Extract the (x, y) coordinate from the center of the cell holding the provided text.  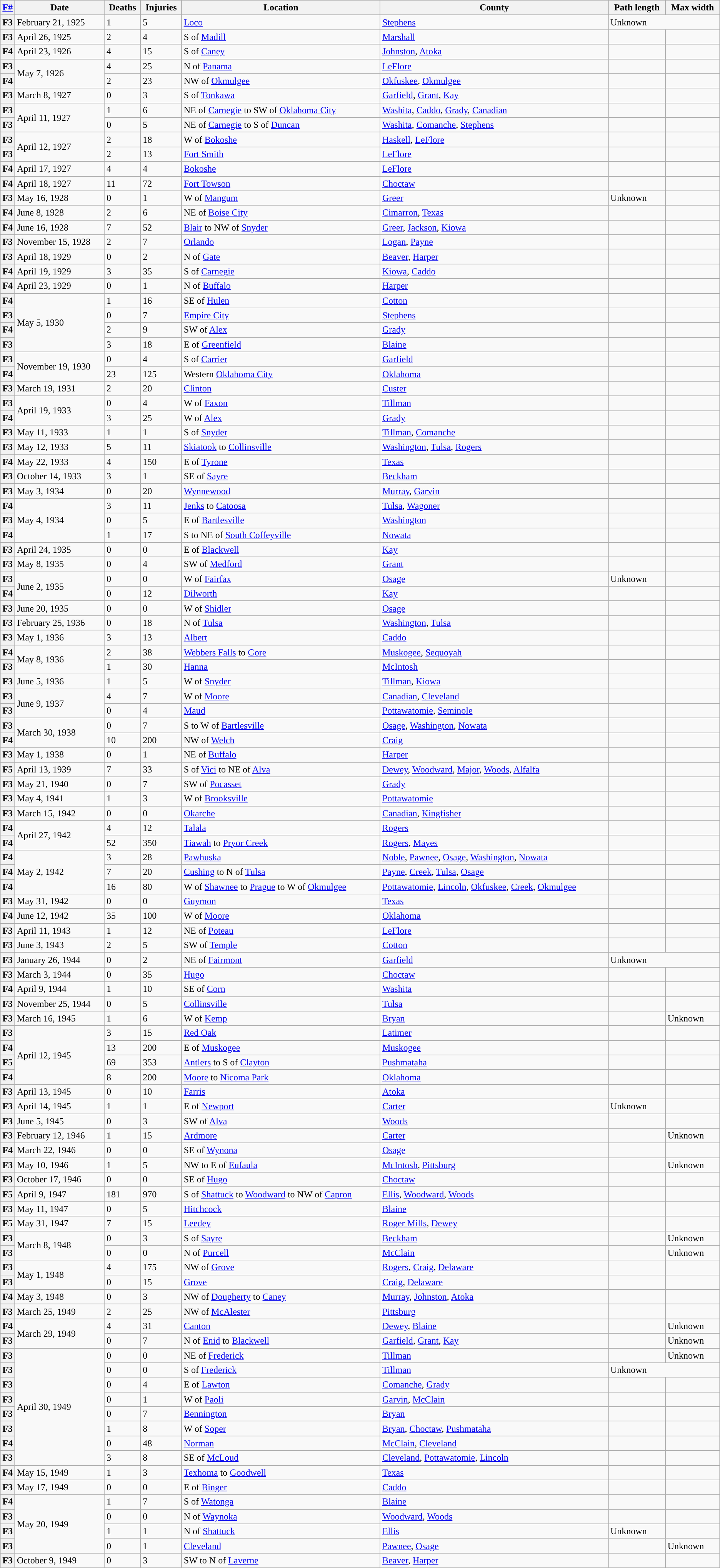
Dewey, Woodward, Major, Woods, Alfalfa (494, 769)
175 (161, 1267)
NW of McAlester (281, 1311)
181 (123, 1194)
Pushmataha (494, 1062)
Garvin, McClain (494, 1399)
Skiatook to Collinsville (281, 447)
E of Greenfield (281, 344)
S of Madill (281, 37)
69 (123, 1062)
May 5, 1930 (59, 323)
June 9, 1937 (59, 704)
Guymon (281, 901)
SW of Temple (281, 945)
W of Faxon (281, 403)
S of Carrier (281, 359)
Osage, Washington, Nowata (494, 725)
9 (161, 330)
May 3, 1934 (59, 491)
W of Kemp (281, 1018)
Atoka (494, 1092)
N of Tulsa (281, 623)
NE of Frederick (281, 1355)
W of Fairfax (281, 579)
E of Tyrone (281, 462)
Canton (281, 1326)
April 19, 1933 (59, 410)
Tillman, Comanche (494, 433)
May 8, 1935 (59, 564)
May 20, 1949 (59, 1524)
SW of Alex (281, 330)
Pittsburg (494, 1311)
N of Panama (281, 66)
Leedey (281, 1224)
Craig, Delaware (494, 1282)
Rogers, Craig, Delaware (494, 1267)
March 19, 1931 (59, 388)
February 21, 1925 (59, 22)
Webbers Falls to Gore (281, 652)
N of Gate (281, 257)
October 9, 1949 (59, 1560)
Bryan, Choctaw, Pushmataha (494, 1429)
Western Oklahoma City (281, 374)
Murray, Johnston, Atoka (494, 1297)
May 15, 1949 (59, 1473)
Cleveland (281, 1546)
May 31, 1942 (59, 901)
Roger Mills, Dewey (494, 1224)
April 13, 1945 (59, 1092)
March 3, 1944 (59, 975)
Noble, Pawnee, Osage, Washington, Nowata (494, 857)
April 18, 1927 (59, 184)
May 3, 1948 (59, 1297)
June 16, 1928 (59, 227)
W of Shawnee to Prague to W of Okmulgee (281, 886)
31 (161, 1326)
Washington, Tulsa, Rogers (494, 447)
N of Enid to Blackwell (281, 1341)
Dewey, Blaine (494, 1326)
Fort Smith (281, 154)
November 25, 1944 (59, 1004)
May 11, 1947 (59, 1209)
April 11, 1927 (59, 117)
Nowata (494, 535)
Grant (494, 564)
E of Blackwell (281, 550)
Okarche (281, 813)
Comanche, Grady (494, 1385)
May 12, 1933 (59, 447)
April 9, 1944 (59, 989)
June 2, 1935 (59, 586)
Date (59, 8)
Deaths (123, 8)
May 17, 1949 (59, 1487)
Payne, Creek, Tulsa, Osage (494, 872)
Blair to NW of Snyder (281, 227)
May 10, 1946 (59, 1165)
NW to E of Eufaula (281, 1165)
Rogers (494, 828)
November 15, 1928 (59, 242)
March 8, 1948 (59, 1245)
Injuries (161, 8)
S of Tonkawa (281, 95)
May 4, 1941 (59, 799)
W of Mangum (281, 198)
S to NE of South Coffeyville (281, 535)
May 1, 1938 (59, 755)
February 25, 1936 (59, 623)
April 24, 1935 (59, 550)
NE of Carnegie to S of Duncan (281, 125)
N of Buffalo (281, 286)
Grove (281, 1282)
NE of Carnegie to SW of Oklahoma City (281, 110)
Washington, Tulsa (494, 623)
May 8, 1936 (59, 660)
McClain (494, 1253)
38 (161, 652)
Rogers, Mayes (494, 843)
March 16, 1945 (59, 1018)
80 (161, 886)
E of Lawton (281, 1385)
SE of Sayre (281, 476)
Canadian, Cleveland (494, 696)
Ellis (494, 1531)
Collinsville (281, 1004)
Dilworth (281, 593)
April 12, 1945 (59, 1055)
150 (161, 462)
Johnston, Atoka (494, 52)
April 27, 1942 (59, 835)
Loco (281, 22)
June 20, 1935 (59, 608)
Woods (494, 1121)
SW of Pocasset (281, 784)
Talala (281, 828)
Moore to Nicoma Park (281, 1077)
SE of Hugo (281, 1180)
April 30, 1949 (59, 1406)
Washita, Comanche, Stephens (494, 125)
Location (281, 8)
May 7, 1926 (59, 74)
May 4, 1934 (59, 520)
Empire City (281, 315)
Norman (281, 1443)
Jenks to Catoosa (281, 506)
May 11, 1933 (59, 433)
May 2, 1942 (59, 872)
W of Paoli (281, 1399)
April 26, 1925 (59, 37)
72 (161, 184)
NW of Okmulgee (281, 81)
Cleveland, Pottawatomie, Lincoln (494, 1458)
Greer, Jackson, Kiowa (494, 227)
N of Purcell (281, 1253)
Clinton (281, 388)
June 5, 1945 (59, 1121)
Craig (494, 740)
W of Bokoshe (281, 139)
April 11, 1943 (59, 931)
Muskogee (494, 1048)
March 22, 1946 (59, 1150)
Bokoshe (281, 169)
January 26, 1944 (59, 960)
Murray, Garvin (494, 491)
W of Snyder (281, 682)
Marshall (494, 37)
S of Watonga (281, 1502)
28 (161, 857)
May 21, 1940 (59, 784)
F# (8, 8)
June 3, 1943 (59, 945)
Pottawatomie, Seminole (494, 711)
Latimer (494, 1033)
Washington (494, 520)
Tulsa (494, 1004)
Pawnee, Osage (494, 1546)
33 (161, 769)
SE of Corn (281, 989)
McClain, Cleveland (494, 1443)
Wynnewood (281, 491)
Pottawatomie (494, 799)
Tiawah to Pryor Creek (281, 843)
SW of Alva (281, 1121)
E of Newport (281, 1106)
Orlando (281, 242)
Kiowa, Caddo (494, 271)
SE of Wynona (281, 1150)
April 13, 1939 (59, 769)
November 19, 1930 (59, 366)
48 (161, 1443)
February 12, 1946 (59, 1136)
March 30, 1938 (59, 733)
S of Caney (281, 52)
May 16, 1928 (59, 198)
County (494, 8)
Hanna (281, 667)
Washita, Caddo, Grady, Canadian (494, 110)
30 (161, 667)
W of Brooksville (281, 799)
April 23, 1929 (59, 286)
N of Waynoka (281, 1516)
Farris (281, 1092)
October 17, 1946 (59, 1180)
April 18, 1929 (59, 257)
June 12, 1942 (59, 916)
Okfuskee, Okmulgee (494, 81)
Max width (692, 8)
S of Snyder (281, 433)
Haskell, LeFlore (494, 139)
350 (161, 843)
March 29, 1949 (59, 1333)
October 14, 1933 (59, 476)
Tulsa, Wagoner (494, 506)
NE of Fairmont (281, 960)
NW of Grove (281, 1267)
Logan, Payne (494, 242)
S of Frederick (281, 1370)
Maud (281, 711)
Ellis, Woodward, Woods (494, 1194)
May 1, 1948 (59, 1275)
June 5, 1936 (59, 682)
SE of Hulen (281, 301)
NE of Buffalo (281, 755)
Hitchcock (281, 1209)
April 17, 1927 (59, 169)
S of Carnegie (281, 271)
100 (161, 916)
NW of Welch (281, 740)
March 25, 1949 (59, 1311)
SW of Medford (281, 564)
April 23, 1926 (59, 52)
Cimarron, Texas (494, 213)
NE of Boise City (281, 213)
Fort Towson (281, 184)
April 9, 1947 (59, 1194)
Pawhuska (281, 857)
Texhoma to Goodwell (281, 1473)
S to W of Bartlesville (281, 725)
Muskogee, Sequoyah (494, 652)
E of Bartlesville (281, 520)
May 1, 1936 (59, 637)
Canadian, Kingfisher (494, 813)
W of Soper (281, 1429)
Custer (494, 388)
June 8, 1928 (59, 213)
S of Sayre (281, 1238)
S of Shattuck to Woodward to NW of Capron (281, 1194)
W of Shidler (281, 608)
Pottawatomie, Lincoln, Okfuskee, Creek, Okmulgee (494, 886)
E of Muskogee (281, 1048)
N of Shattuck (281, 1531)
May 31, 1947 (59, 1224)
April 12, 1927 (59, 147)
353 (161, 1062)
May 22, 1933 (59, 462)
SW to N of Laverne (281, 1560)
Antlers to S of Clayton (281, 1062)
Red Oak (281, 1033)
Path length (637, 8)
April 14, 1945 (59, 1106)
W of Alex (281, 418)
SE of McLoud (281, 1458)
Hugo (281, 975)
March 8, 1927 (59, 95)
Ardmore (281, 1136)
Albert (281, 637)
125 (161, 374)
March 15, 1942 (59, 813)
E of Binger (281, 1487)
17 (161, 535)
Greer (494, 198)
970 (161, 1194)
McIntosh, Pittsburg (494, 1165)
Woodward, Woods (494, 1516)
April 19, 1929 (59, 271)
Bennington (281, 1414)
Tillman, Kiowa (494, 682)
NE of Poteau (281, 931)
McIntosh (494, 667)
Cushing to N of Tulsa (281, 872)
Washita (494, 989)
S of Vici to NE of Alva (281, 769)
NW of Dougherty to Caney (281, 1297)
